Locate the cell with the specified text and output its [X, Y] center coordinate. 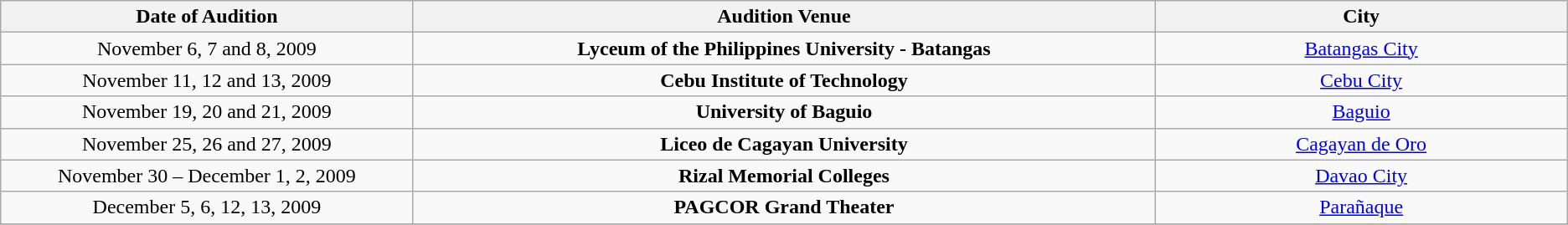
Baguio [1361, 112]
Cebu City [1361, 80]
December 5, 6, 12, 13, 2009 [207, 207]
University of Baguio [784, 112]
Rizal Memorial Colleges [784, 176]
Liceo de Cagayan University [784, 144]
November 30 – December 1, 2, 2009 [207, 176]
Audition Venue [784, 17]
November 11, 12 and 13, 2009 [207, 80]
Davao City [1361, 176]
November 6, 7 and 8, 2009 [207, 49]
PAGCOR Grand Theater [784, 207]
November 19, 20 and 21, 2009 [207, 112]
Cebu Institute of Technology [784, 80]
Lyceum of the Philippines University - Batangas [784, 49]
Cagayan de Oro [1361, 144]
City [1361, 17]
Batangas City [1361, 49]
Date of Audition [207, 17]
November 25, 26 and 27, 2009 [207, 144]
Parañaque [1361, 207]
